Detect which cell encompasses the target text, then output its [x, y] center coordinate. 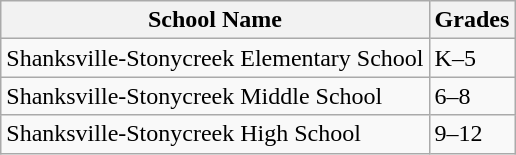
Shanksville-Stonycreek Middle School [215, 96]
Shanksville-Stonycreek High School [215, 134]
School Name [215, 20]
K–5 [472, 58]
6–8 [472, 96]
9–12 [472, 134]
Shanksville-Stonycreek Elementary School [215, 58]
Grades [472, 20]
